Return the (x, y) coordinate for the center point of the cell that contains the specified text.  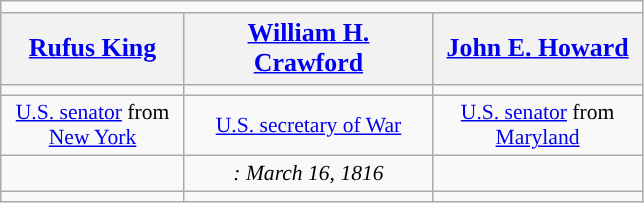
U.S. senator from New York (93, 126)
: March 16, 1816 (308, 174)
U.S. secretary of War (308, 126)
Rufus King (93, 49)
John E. Howard (538, 49)
William H. Crawford (308, 49)
U.S. senator from Maryland (538, 126)
